Identify which cell holds the provided text, then report its [x, y] central coordinate. 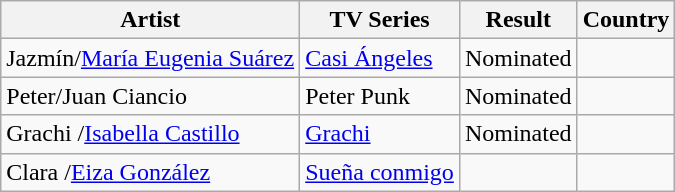
Country [626, 20]
Peter Punk [380, 96]
TV Series [380, 20]
Grachi /Isabella Castillo [150, 134]
Jazmín/María Eugenia Suárez [150, 58]
Peter/Juan Ciancio [150, 96]
Artist [150, 20]
Result [518, 20]
Clara /Eiza González [150, 172]
Grachi [380, 134]
Casi Ángeles [380, 58]
Sueña conmigo [380, 172]
